Output the (X, Y) coordinate of the center of the cell containing the given text.  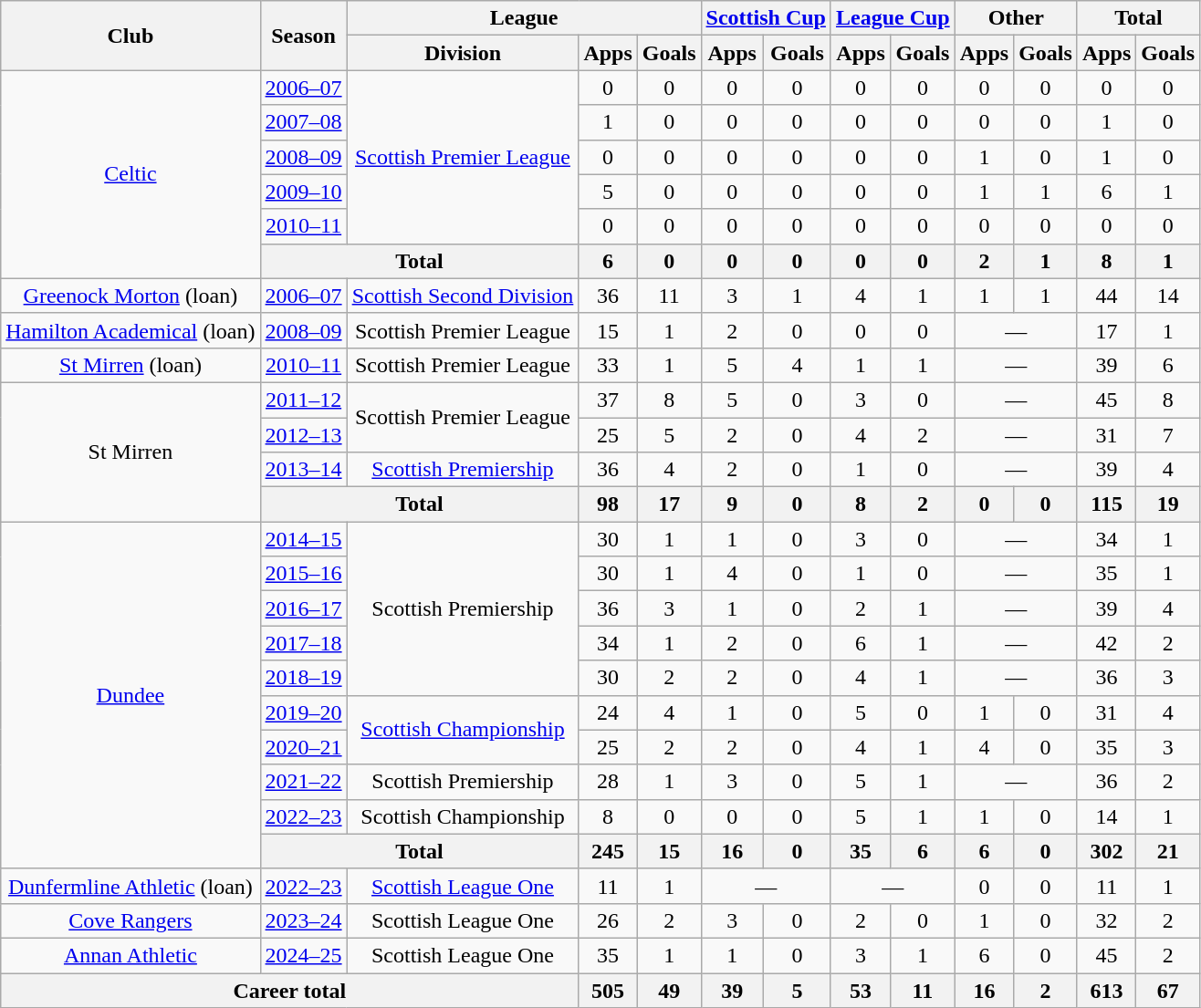
42 (1106, 643)
League (524, 18)
Scottish Cup (766, 18)
Scottish Second Division (463, 296)
2018–19 (303, 678)
Dundee (131, 695)
Other (1016, 18)
St Mirren (loan) (131, 365)
245 (608, 851)
33 (608, 365)
Dunfermline Athletic (loan) (131, 886)
53 (860, 990)
2023–24 (303, 920)
2017–18 (303, 643)
2011–12 (303, 400)
98 (608, 504)
21 (1168, 851)
2016–17 (303, 608)
Celtic (131, 174)
League Cup (893, 18)
Annan Athletic (131, 955)
26 (608, 920)
505 (608, 990)
2015–16 (303, 574)
115 (1106, 504)
49 (669, 990)
2014–15 (303, 539)
613 (1106, 990)
44 (1106, 296)
2012–13 (303, 435)
24 (608, 712)
Greenock Morton (loan) (131, 296)
9 (732, 504)
32 (1106, 920)
2021–22 (303, 782)
28 (608, 782)
2019–20 (303, 712)
2009–10 (303, 192)
Career total (290, 990)
Club (131, 36)
2024–25 (303, 955)
Division (463, 53)
7 (1168, 435)
2013–14 (303, 470)
19 (1168, 504)
37 (608, 400)
2007–08 (303, 122)
2020–21 (303, 747)
67 (1168, 990)
Season (303, 36)
St Mirren (131, 452)
Cove Rangers (131, 920)
Hamilton Academical (loan) (131, 330)
302 (1106, 851)
